Return (X, Y) of the center of cell containing provided text 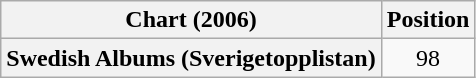
Position (428, 20)
Swedish Albums (Sverigetopplistan) (191, 58)
Chart (2006) (191, 20)
98 (428, 58)
